Locate the cell with the specified text and output its [X, Y] center coordinate. 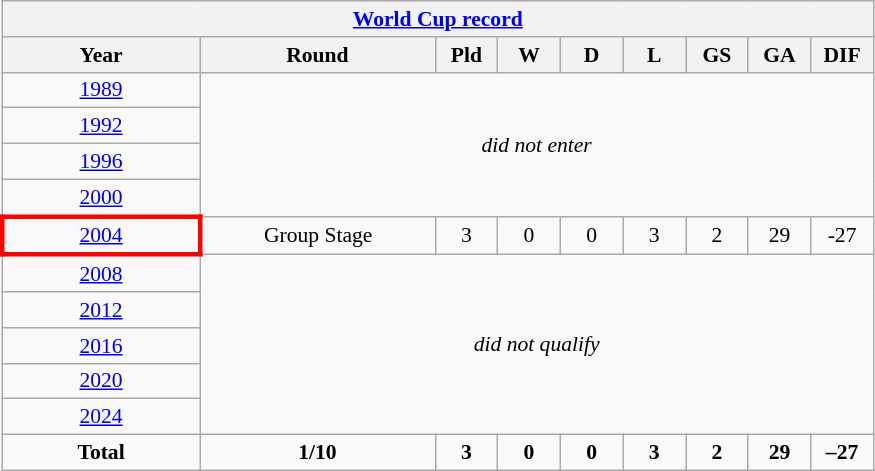
2000 [101, 198]
-27 [842, 236]
1989 [101, 90]
2004 [101, 236]
Year [101, 55]
DIF [842, 55]
1996 [101, 162]
did not enter [537, 144]
2020 [101, 381]
Pld [466, 55]
2016 [101, 346]
L [654, 55]
D [592, 55]
did not qualify [537, 345]
1992 [101, 126]
GA [780, 55]
2008 [101, 274]
W [530, 55]
Total [101, 453]
2024 [101, 417]
Group Stage [318, 236]
World Cup record [438, 19]
1/10 [318, 453]
GS [718, 55]
–27 [842, 453]
Round [318, 55]
2012 [101, 310]
